Provide the (X, Y) coordinate of the cell's center where the given text is located.  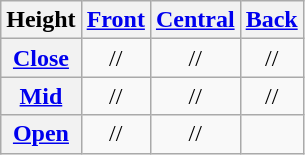
Central (195, 20)
Back (272, 20)
Height (41, 20)
Open (41, 134)
Mid (41, 96)
Close (41, 58)
Front (116, 20)
